Determine the (x, y) coordinate at the center of the cell enclosing the given text.  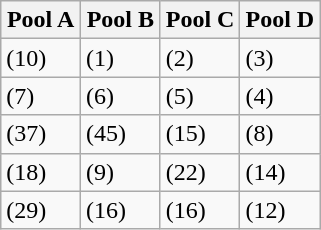
(10) (41, 58)
(1) (120, 58)
(4) (280, 96)
(3) (280, 58)
(8) (280, 134)
(5) (200, 96)
Pool B (120, 20)
(18) (41, 172)
(6) (120, 96)
(37) (41, 134)
Pool C (200, 20)
(45) (120, 134)
(14) (280, 172)
(12) (280, 210)
(29) (41, 210)
(9) (120, 172)
(2) (200, 58)
Pool A (41, 20)
(7) (41, 96)
(22) (200, 172)
(15) (200, 134)
Pool D (280, 20)
